Locate the cell with the specified text and output its [X, Y] center coordinate. 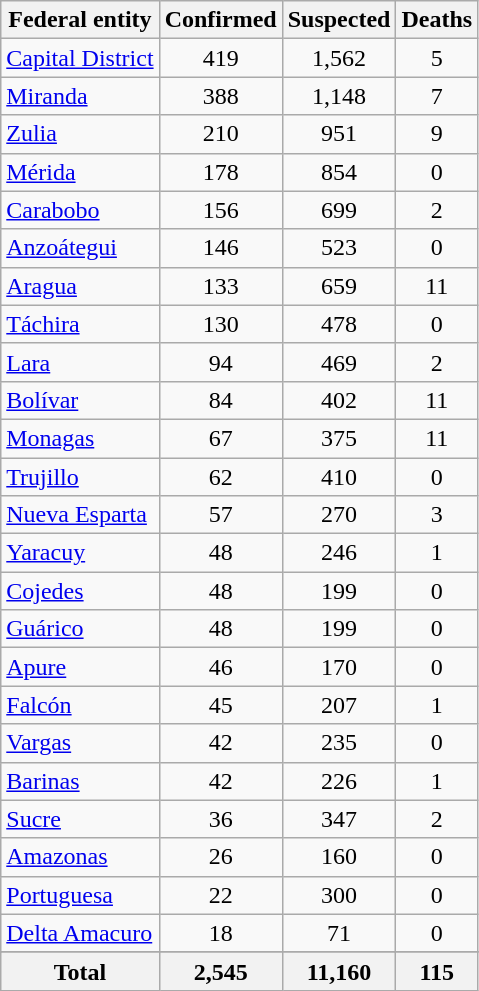
207 [339, 705]
Bolívar [80, 400]
235 [339, 743]
Táchira [80, 324]
71 [339, 933]
7 [437, 96]
Zulia [80, 134]
347 [339, 819]
Vargas [80, 743]
410 [339, 477]
18 [220, 933]
246 [339, 553]
402 [339, 400]
Mérida [80, 172]
Portuguesa [80, 895]
Lara [80, 362]
Carabobo [80, 210]
Yaracuy [80, 553]
5 [437, 58]
Confirmed [220, 20]
84 [220, 400]
Delta Amacuro [80, 933]
178 [220, 172]
951 [339, 134]
Cojedes [80, 591]
Deaths [437, 20]
Falcón [80, 705]
Anzoátegui [80, 248]
57 [220, 515]
26 [220, 857]
Total [80, 971]
Guárico [80, 629]
Apure [80, 667]
1,148 [339, 96]
300 [339, 895]
62 [220, 477]
133 [220, 286]
36 [220, 819]
Capital District [80, 58]
1,562 [339, 58]
226 [339, 781]
67 [220, 438]
46 [220, 667]
388 [220, 96]
Amazonas [80, 857]
Miranda [80, 96]
478 [339, 324]
270 [339, 515]
146 [220, 248]
469 [339, 362]
9 [437, 134]
94 [220, 362]
115 [437, 971]
Trujillo [80, 477]
170 [339, 667]
11,160 [339, 971]
Monagas [80, 438]
Federal entity [80, 20]
22 [220, 895]
Barinas [80, 781]
375 [339, 438]
523 [339, 248]
Nueva Esparta [80, 515]
Aragua [80, 286]
Suspected [339, 20]
3 [437, 515]
160 [339, 857]
130 [220, 324]
854 [339, 172]
699 [339, 210]
2,545 [220, 971]
156 [220, 210]
419 [220, 58]
210 [220, 134]
659 [339, 286]
Sucre [80, 819]
45 [220, 705]
